Determine the [x, y] coordinate at the center of the cell enclosing the given text.  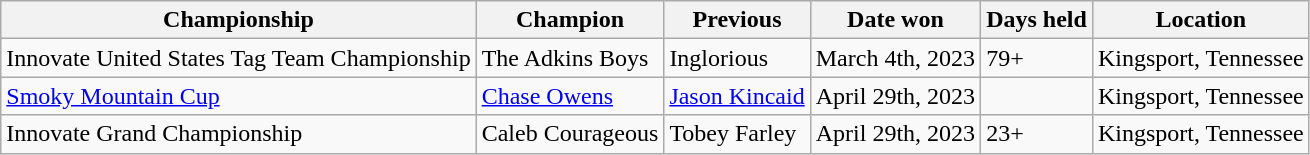
Days held [1037, 20]
Smoky Mountain Cup [238, 96]
Date won [895, 20]
23+ [1037, 134]
Chase Owens [570, 96]
Innovate United States Tag Team Championship [238, 58]
Championship [238, 20]
Previous [737, 20]
Tobey Farley [737, 134]
Inglorious [737, 58]
Champion [570, 20]
Innovate Grand Championship [238, 134]
79+ [1037, 58]
Caleb Courageous [570, 134]
Jason Kincaid [737, 96]
Location [1200, 20]
March 4th, 2023 [895, 58]
The Adkins Boys [570, 58]
